For the text-containing cell, return its midpoint in (X, Y) coordinate format. 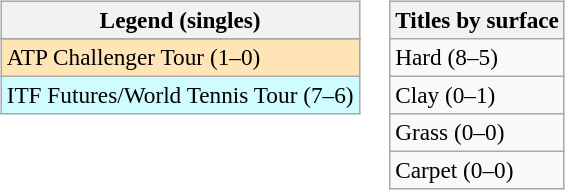
Clay (0–1) (478, 95)
Carpet (0–0) (478, 171)
ITF Futures/World Tennis Tour (7–6) (180, 95)
ATP Challenger Tour (1–0) (180, 57)
Legend (singles) (180, 20)
Hard (8–5) (478, 57)
Grass (0–0) (478, 133)
Titles by surface (478, 20)
